Return [x, y] of the center of cell containing provided text 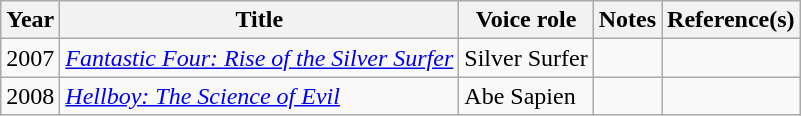
Reference(s) [732, 20]
Notes [627, 20]
Hellboy: The Science of Evil [260, 96]
2008 [30, 96]
Year [30, 20]
2007 [30, 58]
Abe Sapien [526, 96]
Voice role [526, 20]
Fantastic Four: Rise of the Silver Surfer [260, 58]
Title [260, 20]
Silver Surfer [526, 58]
